Locate the cell with the specified text and output its [x, y] center coordinate. 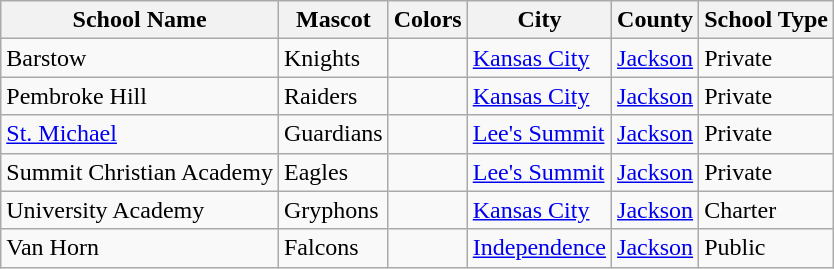
University Academy [140, 210]
Barstow [140, 58]
St. Michael [140, 134]
School Type [766, 20]
Pembroke Hill [140, 96]
Public [766, 248]
Summit Christian Academy [140, 172]
Falcons [333, 248]
Independence [539, 248]
Raiders [333, 96]
Charter [766, 210]
Van Horn [140, 248]
Knights [333, 58]
Eagles [333, 172]
City [539, 20]
Gryphons [333, 210]
County [656, 20]
Colors [428, 20]
Mascot [333, 20]
School Name [140, 20]
Guardians [333, 134]
